Scan for the cell matching the given text and deliver its (X, Y) coordinate at center. 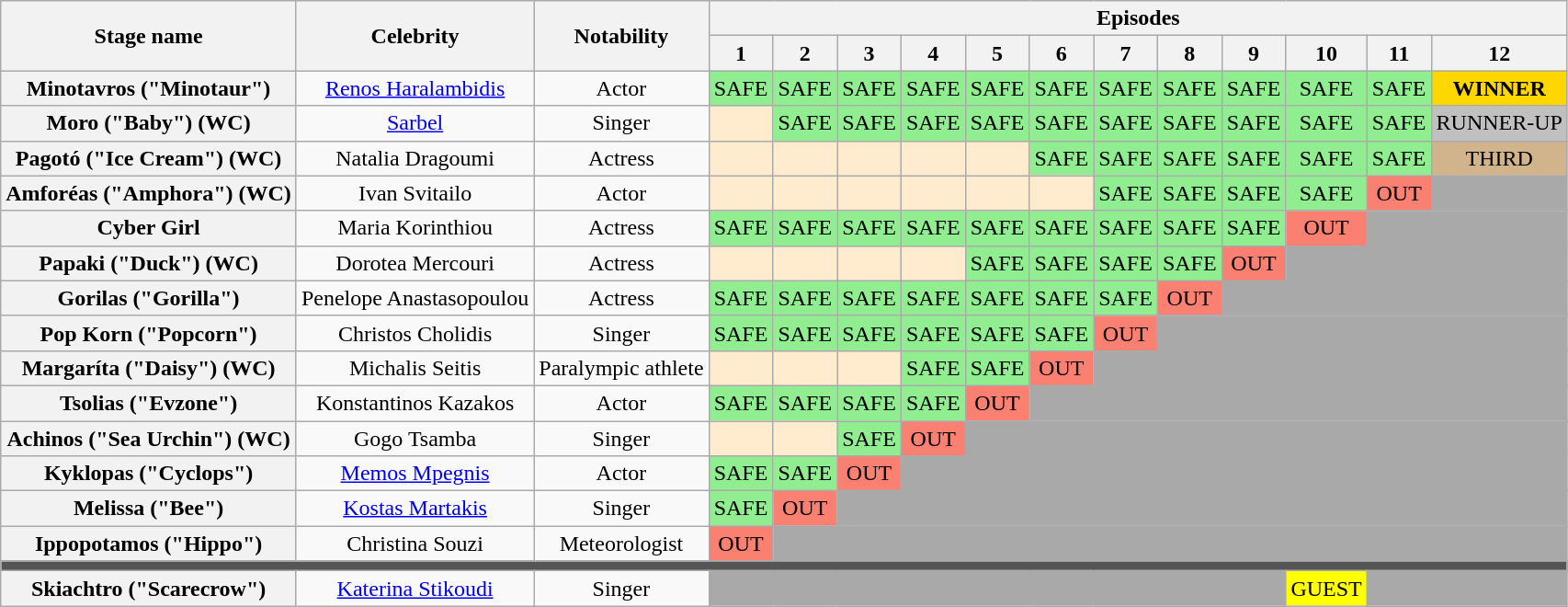
Moro ("Baby") (WC) (149, 123)
Episodes (1138, 18)
Meteorologist (621, 544)
Maria Korinthiou (415, 228)
Gorilas ("Gorilla") (149, 298)
Sarbel (415, 123)
Natalia Dragoumi (415, 158)
12 (1499, 53)
RUNNER-UP (1499, 123)
Konstantinos Kazakos (415, 403)
Ivan Svitailo (415, 193)
Margaríta ("Daisy") (WC) (149, 368)
2 (805, 53)
Melissa ("Bee") (149, 509)
Gogo Tsamba (415, 439)
5 (997, 53)
11 (1399, 53)
9 (1254, 53)
Memos Mpegnis (415, 474)
Christos Cholidis (415, 333)
3 (869, 53)
Amforéas ("Amphora") (WC) (149, 193)
Dorotea Mercouri (415, 263)
Paralympic athlete (621, 368)
4 (933, 53)
WINNER (1499, 88)
Christina Souzi (415, 544)
Kostas Martakis (415, 509)
Cyber Girl (149, 228)
Stage name (149, 36)
Notability (621, 36)
Ippopotamos ("Hippo") (149, 544)
THIRD (1499, 158)
Pagotó ("Ice Cream") (WC) (149, 158)
Pop Korn ("Popcorn") (149, 333)
Katerina Stikoudi (415, 589)
Minotavros ("Minotaur") (149, 88)
Achinos ("Sea Urchin") (WC) (149, 439)
Tsolias ("Evzone") (149, 403)
Celebrity (415, 36)
Papaki ("Duck") (WC) (149, 263)
Skiachtro ("Scarecrow") (149, 589)
6 (1062, 53)
Kyklopas ("Cyclops") (149, 474)
Renos Haralambidis (415, 88)
Penelope Anastasopoulou (415, 298)
GUEST (1326, 589)
7 (1126, 53)
8 (1189, 53)
Michalis Seitis (415, 368)
1 (741, 53)
10 (1326, 53)
